Pinpoint the cell where the given text exists, returning its (X, Y) midpoint coordinate. 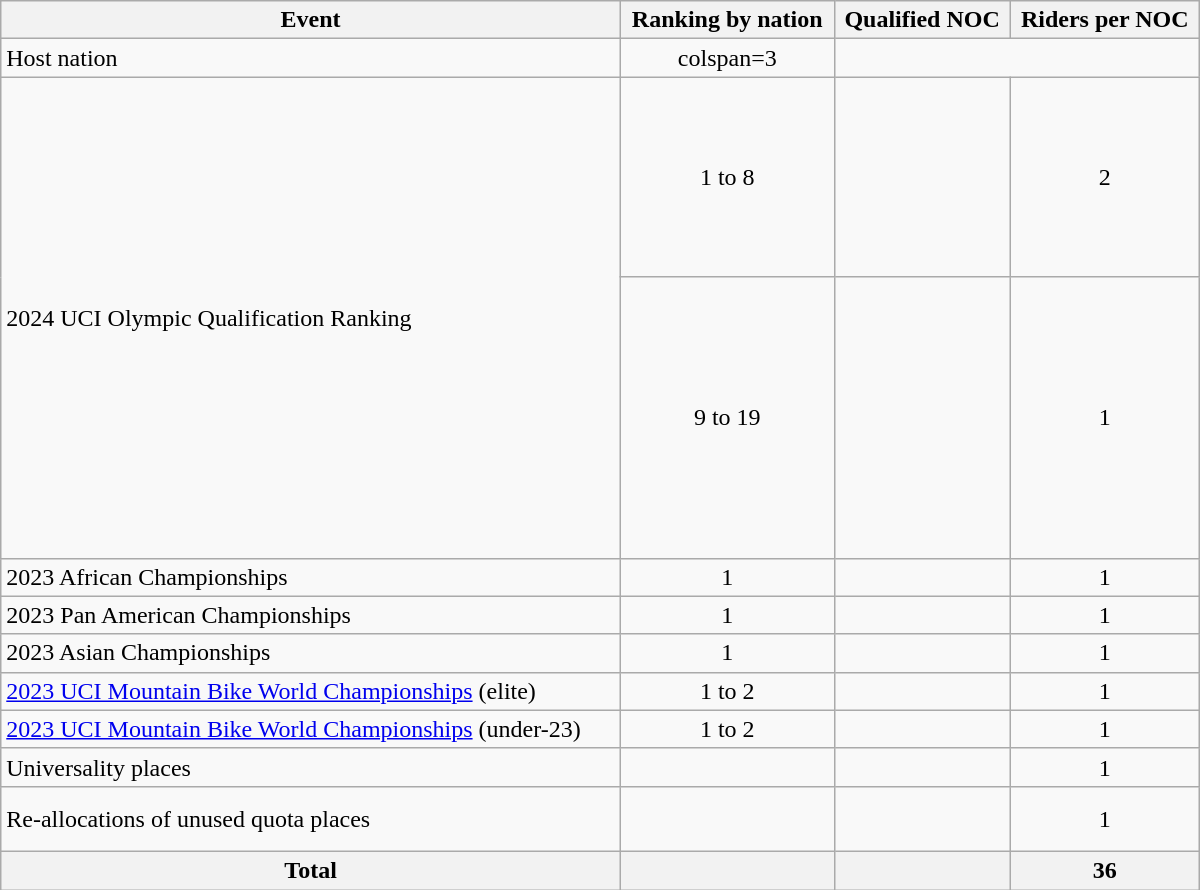
Universality places (311, 767)
9 to 19 (727, 418)
colspan=3 (727, 58)
Qualified NOC (922, 20)
Re-allocations of unused quota places (311, 818)
2023 Pan American Championships (311, 615)
2023 UCI Mountain Bike World Championships (under-23) (311, 729)
Total (311, 870)
Event (311, 20)
2024 UCI Olympic Qualification Ranking (311, 318)
36 (1104, 870)
2023 Asian Championships (311, 653)
2023 UCI Mountain Bike World Championships (elite) (311, 691)
Host nation (311, 58)
1 to 8 (727, 177)
2023 African Championships (311, 577)
2 (1104, 177)
Ranking by nation (727, 20)
Riders per NOC (1104, 20)
